Return [X, Y] of the center of cell containing provided text 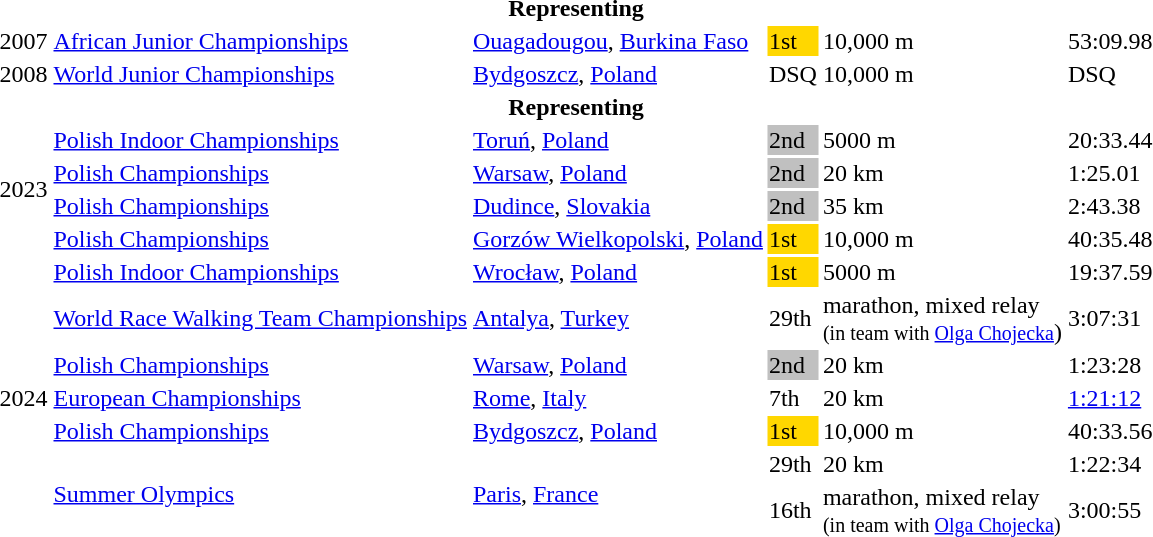
Rome, Italy [618, 398]
World Race Walking Team Championships [260, 318]
DSQ [792, 74]
Antalya, Turkey [618, 318]
Gorzów Wielkopolski, Poland [618, 239]
African Junior Championships [260, 41]
7th [792, 398]
35 km [942, 206]
World Junior Championships [260, 74]
Dudince, Slovakia [618, 206]
Wrocław, Poland [618, 272]
marathon, mixed relay(in team with Olga Chojecka) [942, 318]
Toruń, Poland [618, 140]
Ouagadougou, Burkina Faso [618, 41]
European Championships [260, 398]
